Detect which cell encompasses the target text, then output its [x, y] center coordinate. 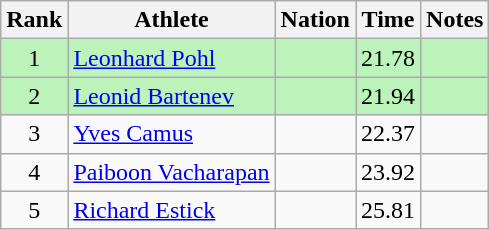
4 [34, 172]
Nation [315, 20]
Richard Estick [172, 210]
Paiboon Vacharapan [172, 172]
Leonhard Pohl [172, 58]
21.94 [388, 96]
Leonid Bartenev [172, 96]
Yves Camus [172, 134]
Rank [34, 20]
23.92 [388, 172]
5 [34, 210]
3 [34, 134]
22.37 [388, 134]
Athlete [172, 20]
Notes [455, 20]
2 [34, 96]
1 [34, 58]
21.78 [388, 58]
Time [388, 20]
25.81 [388, 210]
